Provide the (x, y) coordinate of the cell's center where the given text is located.  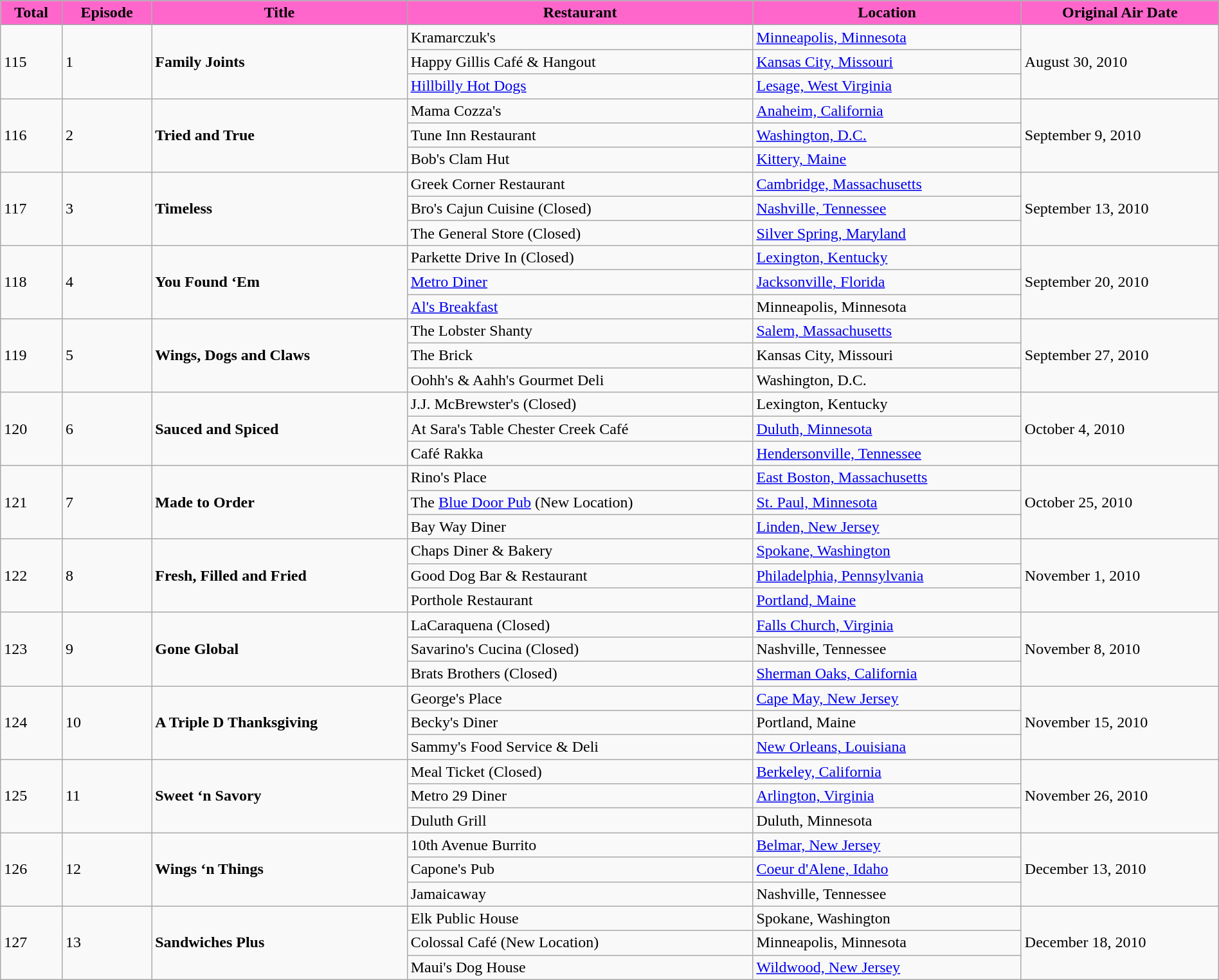
Rino's Place (580, 478)
December 18, 2010 (1120, 943)
Made to Order (279, 502)
November 26, 2010 (1120, 796)
November 15, 2010 (1120, 722)
Sauced and Spiced (279, 429)
Bob's Clam Hut (580, 159)
Bay Way Diner (580, 527)
Anaheim, California (887, 111)
Savarino's Cucina (Closed) (580, 649)
Sandwiches Plus (279, 943)
1 (107, 62)
7 (107, 502)
Lesage, West Virginia (887, 86)
LaCaraquena (Closed) (580, 624)
Al's Breakfast (580, 307)
You Found ‘Em (279, 282)
Linden, New Jersey (887, 527)
122 (32, 576)
Metro 29 Diner (580, 796)
Capone's Pub (580, 869)
Wildwood, New Jersey (887, 967)
Gone Global (279, 649)
Kramarczuk's (580, 37)
Cambridge, Massachusetts (887, 184)
3 (107, 208)
121 (32, 502)
Wings ‘n Things (279, 869)
Berkeley, California (887, 772)
Porthole Restaurant (580, 600)
Maui's Dog House (580, 967)
12 (107, 869)
Chaps Diner & Bakery (580, 551)
Oohh's & Aahh's Gourmet Deli (580, 380)
Coeur d'Alene, Idaho (887, 869)
115 (32, 62)
Parkette Drive In (Closed) (580, 257)
J.J. McBrewster's (Closed) (580, 404)
Belmar, New Jersey (887, 845)
Bro's Cajun Cuisine (Closed) (580, 208)
At Sara's Table Chester Creek Café (580, 429)
The General Store (Closed) (580, 233)
126 (32, 869)
Falls Church, Virginia (887, 624)
Wings, Dogs and Claws (279, 356)
120 (32, 429)
10th Avenue Burrito (580, 845)
Becky's Diner (580, 723)
October 25, 2010 (1120, 502)
Fresh, Filled and Fried (279, 576)
Family Joints (279, 62)
Sweet ‘n Savory (279, 796)
Philadelphia, Pennsylvania (887, 576)
George's Place (580, 698)
September 13, 2010 (1120, 208)
Episode (107, 13)
123 (32, 649)
Tried and True (279, 135)
116 (32, 135)
Total (32, 13)
Timeless (279, 208)
Arlington, Virginia (887, 796)
September 20, 2010 (1120, 282)
119 (32, 356)
October 4, 2010 (1120, 429)
6 (107, 429)
November 1, 2010 (1120, 576)
A Triple D Thanksgiving (279, 722)
September 27, 2010 (1120, 356)
Colossal Café (New Location) (580, 943)
November 8, 2010 (1120, 649)
Elk Public House (580, 918)
9 (107, 649)
Greek Corner Restaurant (580, 184)
8 (107, 576)
Metro Diner (580, 282)
The Brick (580, 356)
Restaurant (580, 13)
127 (32, 943)
Sammy's Food Service & Deli (580, 747)
10 (107, 722)
September 9, 2010 (1120, 135)
Sherman Oaks, California (887, 673)
The Blue Door Pub (New Location) (580, 502)
Kittery, Maine (887, 159)
124 (32, 722)
East Boston, Massachusetts (887, 478)
Happy Gillis Café & Hangout (580, 62)
Location (887, 13)
13 (107, 943)
118 (32, 282)
5 (107, 356)
Good Dog Bar & Restaurant (580, 576)
Hillbilly Hot Dogs (580, 86)
Jamaicaway (580, 894)
Brats Brothers (Closed) (580, 673)
4 (107, 282)
Title (279, 13)
117 (32, 208)
Original Air Date (1120, 13)
Meal Ticket (Closed) (580, 772)
Hendersonville, Tennessee (887, 453)
Tune Inn Restaurant (580, 135)
Cape May, New Jersey (887, 698)
Café Rakka (580, 453)
Silver Spring, Maryland (887, 233)
125 (32, 796)
The Lobster Shanty (580, 331)
August 30, 2010 (1120, 62)
St. Paul, Minnesota (887, 502)
Jacksonville, Florida (887, 282)
Duluth Grill (580, 821)
Mama Cozza's (580, 111)
Salem, Massachusetts (887, 331)
New Orleans, Louisiana (887, 747)
11 (107, 796)
December 13, 2010 (1120, 869)
2 (107, 135)
